Identify which cell holds the provided text, then report its (X, Y) central coordinate. 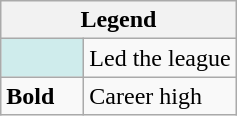
Led the league (160, 58)
Legend (118, 20)
Bold (42, 96)
Career high (160, 96)
